Return the [X, Y] coordinate for the center point of the cell that contains the specified text.  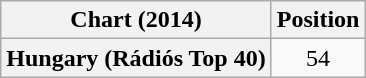
Chart (2014) [136, 20]
54 [318, 58]
Position [318, 20]
Hungary (Rádiós Top 40) [136, 58]
